Locate the cell with the specified text and output its [X, Y] center coordinate. 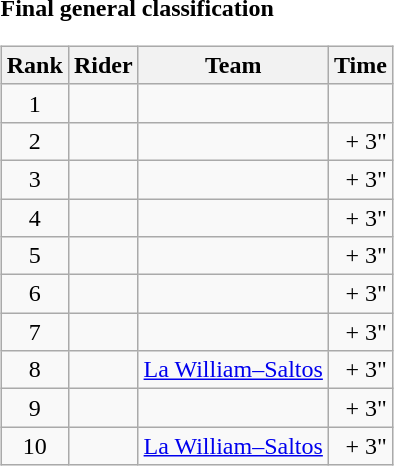
2 [34, 141]
9 [34, 408]
6 [34, 294]
1 [34, 103]
Team [233, 65]
10 [34, 446]
8 [34, 370]
Rank [34, 65]
5 [34, 256]
7 [34, 332]
3 [34, 179]
Time [360, 65]
Rider [103, 65]
4 [34, 217]
